Identify which cell holds the provided text, then report its (X, Y) central coordinate. 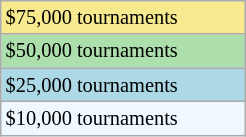
$10,000 tournaments (124, 118)
$25,000 tournaments (124, 85)
$75,000 tournaments (124, 17)
$50,000 tournaments (124, 51)
